Search for the cell housing the specified text and yield its (X, Y) center coordinate. 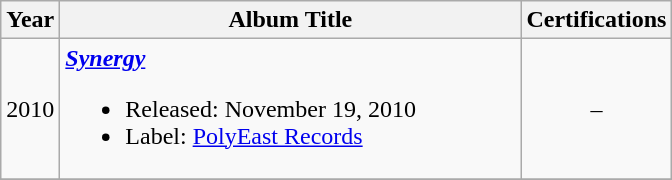
2010 (30, 109)
Certifications (596, 20)
SynergyReleased: November 19, 2010Label: PolyEast Records (290, 109)
Year (30, 20)
– (596, 109)
Album Title (290, 20)
